Capture the cell that displays the provided text and extract its [x, y] central coordinate. 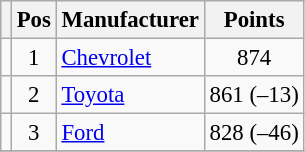
874 [254, 58]
828 (–46) [254, 133]
3 [34, 133]
861 (–13) [254, 95]
Toyota [130, 95]
Chevrolet [130, 58]
Manufacturer [130, 20]
Points [254, 20]
2 [34, 95]
Pos [34, 20]
1 [34, 58]
Ford [130, 133]
